Return the [x, y] coordinate for the center point of the cell that contains the specified text.  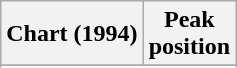
Peakposition [189, 34]
Chart (1994) [72, 34]
